Determine the [X, Y] coordinate at the center of the cell enclosing the given text.  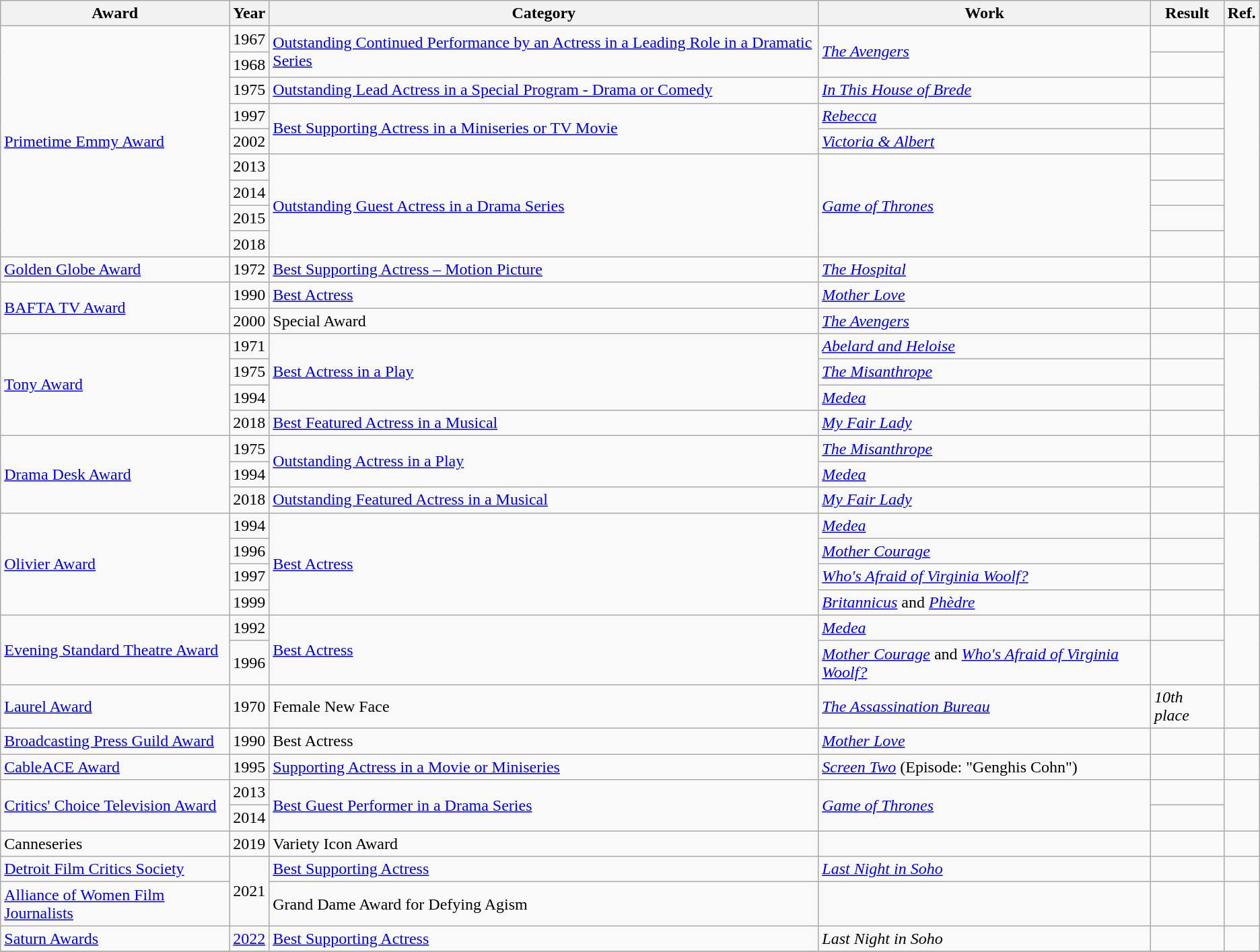
Golden Globe Award [115, 269]
Primetime Emmy Award [115, 141]
Year [249, 13]
2000 [249, 321]
Grand Dame Award for Defying Agism [544, 904]
Rebecca [985, 116]
Category [544, 13]
Best Featured Actress in a Musical [544, 423]
The Assassination Bureau [985, 706]
Olivier Award [115, 564]
Variety Icon Award [544, 844]
1972 [249, 269]
Victoria & Albert [985, 141]
1970 [249, 706]
Saturn Awards [115, 939]
Mother Courage and Who's Afraid of Virginia Woolf? [985, 662]
Female New Face [544, 706]
CableACE Award [115, 766]
Outstanding Guest Actress in a Drama Series [544, 205]
1968 [249, 65]
BAFTA TV Award [115, 307]
Ref. [1241, 13]
Screen Two (Episode: "Genghis Cohn") [985, 766]
Broadcasting Press Guild Award [115, 741]
1967 [249, 39]
In This House of Brede [985, 90]
2022 [249, 939]
Supporting Actress in a Movie or Miniseries [544, 766]
1999 [249, 602]
Tony Award [115, 385]
Best Supporting Actress in a Miniseries or TV Movie [544, 129]
Canneseries [115, 844]
10th place [1187, 706]
Drama Desk Award [115, 474]
Result [1187, 13]
Abelard and Heloise [985, 346]
Laurel Award [115, 706]
2015 [249, 218]
Work [985, 13]
Best Supporting Actress – Motion Picture [544, 269]
Outstanding Lead Actress in a Special Program - Drama or Comedy [544, 90]
2002 [249, 141]
Alliance of Women Film Journalists [115, 904]
Outstanding Actress in a Play [544, 462]
Britannicus and Phèdre [985, 602]
Special Award [544, 321]
1995 [249, 766]
Outstanding Featured Actress in a Musical [544, 500]
1992 [249, 628]
Mother Courage [985, 551]
Critics' Choice Television Award [115, 805]
2021 [249, 891]
Award [115, 13]
1971 [249, 346]
Outstanding Continued Performance by an Actress in a Leading Role in a Dramatic Series [544, 52]
The Hospital [985, 269]
Evening Standard Theatre Award [115, 650]
Best Actress in a Play [544, 372]
Detroit Film Critics Society [115, 869]
Best Guest Performer in a Drama Series [544, 805]
2019 [249, 844]
Who's Afraid of Virginia Woolf? [985, 577]
